Determine the [x, y] coordinate at the center of the cell enclosing the given text.  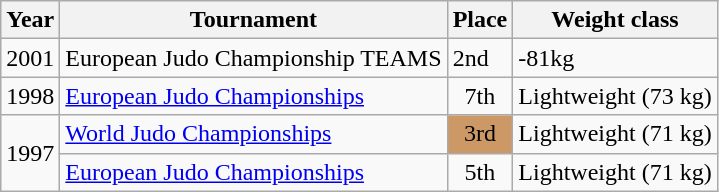
Place [480, 20]
3rd [480, 134]
World Judo Championships [254, 134]
Year [30, 20]
Lightweight (73 kg) [615, 96]
7th [480, 96]
5th [480, 172]
1998 [30, 96]
Tournament [254, 20]
2001 [30, 58]
-81kg [615, 58]
European Judo Championship TEAMS [254, 58]
1997 [30, 153]
2nd [480, 58]
Weight class [615, 20]
